Provide the [x, y] coordinate of the cell's center where the given text is located.  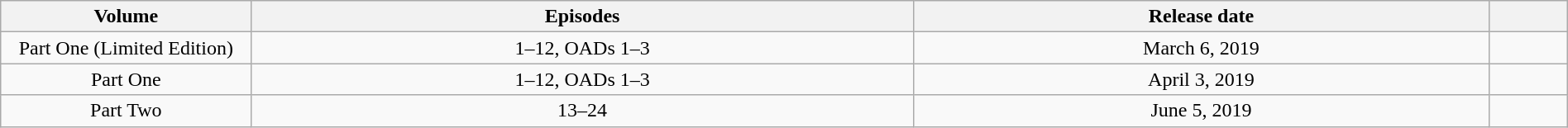
Part One (Limited Edition) [126, 48]
13–24 [582, 111]
Part One [126, 79]
Episodes [582, 17]
April 3, 2019 [1201, 79]
June 5, 2019 [1201, 111]
Part Two [126, 111]
Release date [1201, 17]
Volume [126, 17]
March 6, 2019 [1201, 48]
